Locate the cell with the specified text and output its (x, y) center coordinate. 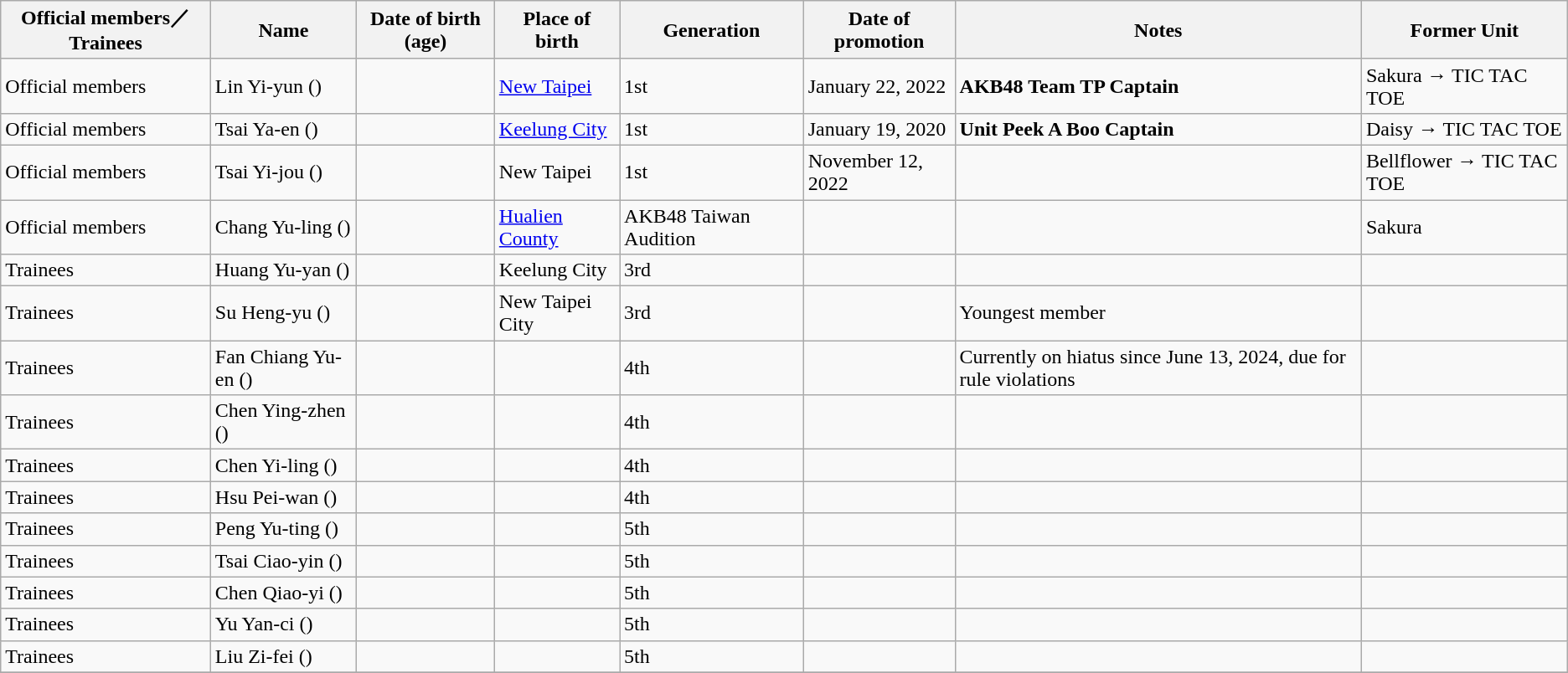
Tsai Ciao-yin () (283, 561)
January 22, 2022 (879, 85)
Fan Chiang Yu-en () (283, 368)
Chang Yu-ling () (283, 226)
Notes (1158, 30)
Yu Yan-ci () (283, 624)
January 19, 2020 (879, 129)
Lin Yi-yun () (283, 85)
Daisy → TIC TAC TOE (1464, 129)
Former Unit (1464, 30)
Official members／Trainees (106, 30)
Sakura (1464, 226)
Chen Qiao-yi () (283, 593)
Date of promotion (879, 30)
Huang Yu-yan () (283, 270)
Generation (712, 30)
Currently on hiatus since June 13, 2024, due for rule violations (1158, 368)
New Taipei City (556, 313)
Hualien County (556, 226)
Youngest member (1158, 313)
Peng Yu-ting () (283, 529)
AKB48 Team TP Captain (1158, 85)
November 12, 2022 (879, 172)
Tsai Yi-jou () (283, 172)
Chen Ying-zhen () (283, 422)
Liu Zi-fei () (283, 656)
Name (283, 30)
Hsu Pei-wan () (283, 497)
Place of birth (556, 30)
Tsai Ya-en () (283, 129)
Date of birth (age) (426, 30)
Bellflower → TIC TAC TOE (1464, 172)
AKB48 Taiwan Audition (712, 226)
Chen Yi-ling () (283, 465)
Unit Peek A Boo Captain (1158, 129)
Sakura → TIC TAC TOE (1464, 85)
Su Heng-yu () (283, 313)
